Return (X, Y) of the center of cell containing provided text 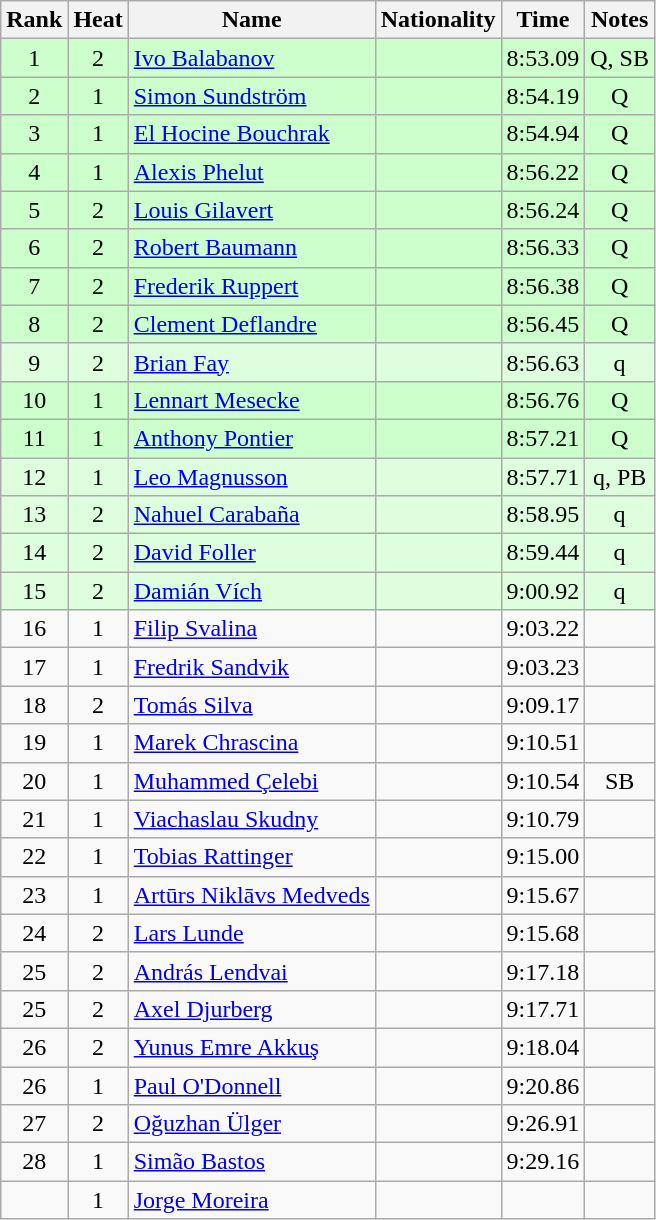
9:09.17 (543, 705)
7 (34, 286)
20 (34, 781)
SB (620, 781)
8:56.76 (543, 400)
Artūrs Niklāvs Medveds (252, 895)
Filip Svalina (252, 629)
Name (252, 20)
8:56.33 (543, 248)
Anthony Pontier (252, 438)
Alexis Phelut (252, 172)
9:10.51 (543, 743)
15 (34, 591)
El Hocine Bouchrak (252, 134)
14 (34, 553)
Yunus Emre Akkuş (252, 1047)
4 (34, 172)
21 (34, 819)
Oğuzhan Ülger (252, 1124)
3 (34, 134)
9:10.79 (543, 819)
Marek Chrascina (252, 743)
19 (34, 743)
16 (34, 629)
8:56.38 (543, 286)
Time (543, 20)
8:56.22 (543, 172)
András Lendvai (252, 971)
Leo Magnusson (252, 477)
12 (34, 477)
18 (34, 705)
9:15.00 (543, 857)
9 (34, 362)
Nahuel Carabaña (252, 515)
5 (34, 210)
9:17.18 (543, 971)
8:57.21 (543, 438)
8:56.45 (543, 324)
Jorge Moreira (252, 1200)
Clement Deflandre (252, 324)
8:56.63 (543, 362)
Louis Gilavert (252, 210)
11 (34, 438)
Q, SB (620, 58)
8:57.71 (543, 477)
9:17.71 (543, 1009)
9:03.23 (543, 667)
Heat (98, 20)
27 (34, 1124)
8:54.94 (543, 134)
9:10.54 (543, 781)
Fredrik Sandvik (252, 667)
Robert Baumann (252, 248)
Paul O'Donnell (252, 1085)
9:15.68 (543, 933)
9:00.92 (543, 591)
David Foller (252, 553)
Axel Djurberg (252, 1009)
9:26.91 (543, 1124)
Muhammed Çelebi (252, 781)
Nationality (438, 20)
28 (34, 1162)
Brian Fay (252, 362)
Damián Vích (252, 591)
9:29.16 (543, 1162)
9:15.67 (543, 895)
Rank (34, 20)
8:56.24 (543, 210)
Lars Lunde (252, 933)
9:20.86 (543, 1085)
8:59.44 (543, 553)
q, PB (620, 477)
9:03.22 (543, 629)
9:18.04 (543, 1047)
Tobias Rattinger (252, 857)
22 (34, 857)
6 (34, 248)
Lennart Mesecke (252, 400)
24 (34, 933)
Simon Sundström (252, 96)
8:58.95 (543, 515)
13 (34, 515)
8 (34, 324)
Ivo Balabanov (252, 58)
10 (34, 400)
8:54.19 (543, 96)
Simão Bastos (252, 1162)
Frederik Ruppert (252, 286)
8:53.09 (543, 58)
23 (34, 895)
Tomás Silva (252, 705)
Notes (620, 20)
17 (34, 667)
Viachaslau Skudny (252, 819)
